Determine the [x, y] coordinate at the center of the cell enclosing the given text.  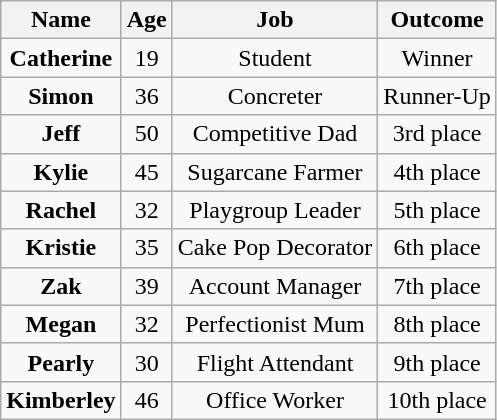
Simon [61, 96]
Competitive Dad [275, 134]
Job [275, 20]
Concreter [275, 96]
Perfectionist Mum [275, 324]
Student [275, 58]
Jeff [61, 134]
4th place [438, 172]
19 [146, 58]
Flight Attendant [275, 362]
9th place [438, 362]
Runner-Up [438, 96]
7th place [438, 286]
Kimberley [61, 400]
39 [146, 286]
Playgroup Leader [275, 210]
Outcome [438, 20]
Age [146, 20]
45 [146, 172]
50 [146, 134]
10th place [438, 400]
6th place [438, 248]
8th place [438, 324]
3rd place [438, 134]
Kylie [61, 172]
Pearly [61, 362]
5th place [438, 210]
Kristie [61, 248]
35 [146, 248]
Megan [61, 324]
Account Manager [275, 286]
Name [61, 20]
Winner [438, 58]
46 [146, 400]
Cake Pop Decorator [275, 248]
36 [146, 96]
30 [146, 362]
Office Worker [275, 400]
Catherine [61, 58]
Sugarcane Farmer [275, 172]
Zak [61, 286]
Rachel [61, 210]
